Locate the cell with the specified text and output its [X, Y] center coordinate. 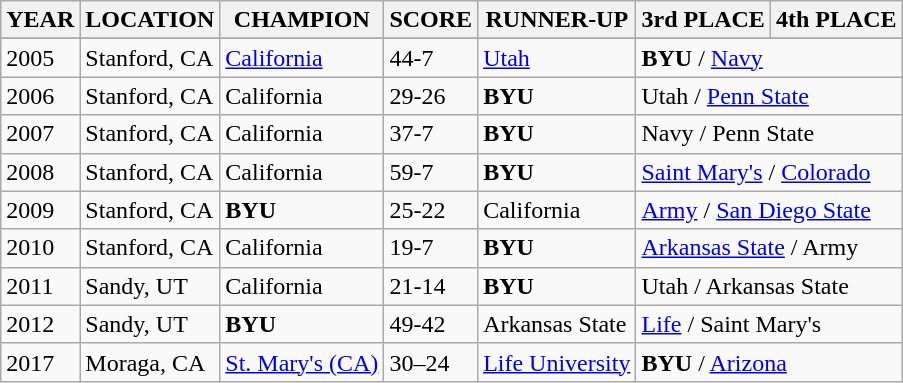
LOCATION [150, 20]
Arkansas State [557, 324]
BYU / Arizona [769, 362]
49-42 [431, 324]
19-7 [431, 248]
Moraga, CA [150, 362]
Utah [557, 58]
BYU / Navy [769, 58]
44-7 [431, 58]
Life / Saint Mary's [769, 324]
Saint Mary's / Colorado [769, 172]
Utah / Penn State [769, 96]
Utah / Arkansas State [769, 286]
SCORE [431, 20]
YEAR [40, 20]
2007 [40, 134]
Arkansas State / Army [769, 248]
37-7 [431, 134]
30–24 [431, 362]
2006 [40, 96]
CHAMPION [302, 20]
2012 [40, 324]
2010 [40, 248]
Army / San Diego State [769, 210]
St. Mary's (CA) [302, 362]
3rd PLACE [703, 20]
2011 [40, 286]
RUNNER-UP [557, 20]
2005 [40, 58]
2008 [40, 172]
Navy / Penn State [769, 134]
29-26 [431, 96]
25-22 [431, 210]
4th PLACE [836, 20]
21-14 [431, 286]
2017 [40, 362]
Life University [557, 362]
2009 [40, 210]
59-7 [431, 172]
